Identify which cell holds the provided text, then report its [X, Y] central coordinate. 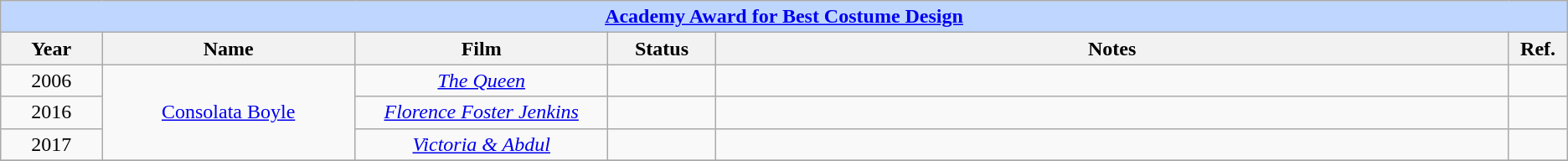
Year [52, 49]
2006 [52, 80]
Ref. [1538, 49]
2017 [52, 144]
Academy Award for Best Costume Design [784, 17]
2016 [52, 112]
Film [482, 49]
Status [662, 49]
Consolata Boyle [229, 112]
Notes [1112, 49]
Florence Foster Jenkins [482, 112]
The Queen [482, 80]
Name [229, 49]
Victoria & Abdul [482, 144]
